Determine the [X, Y] coordinate at the center of the cell enclosing the given text.  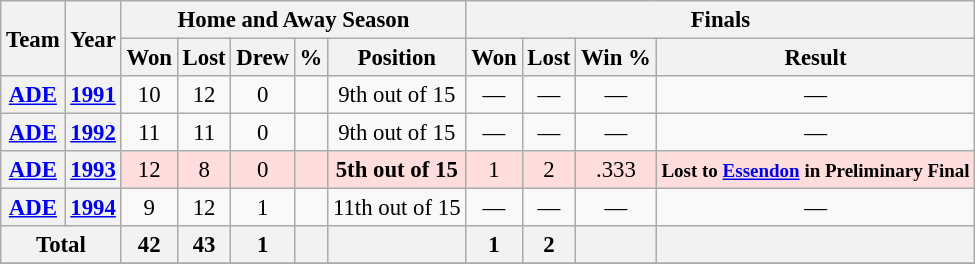
43 [204, 245]
1992 [93, 133]
9 [149, 208]
% [310, 58]
.333 [616, 170]
1994 [93, 208]
Lost to Essendon in Preliminary Final [816, 170]
8 [204, 170]
42 [149, 245]
1993 [93, 170]
Year [93, 38]
Team [33, 38]
Position [397, 58]
Drew [262, 58]
Win % [616, 58]
1991 [93, 95]
Total [61, 245]
10 [149, 95]
Finals [720, 20]
5th out of 15 [397, 170]
Result [816, 58]
Home and Away Season [294, 20]
11th out of 15 [397, 208]
